Return (x, y) of the center of cell containing provided text 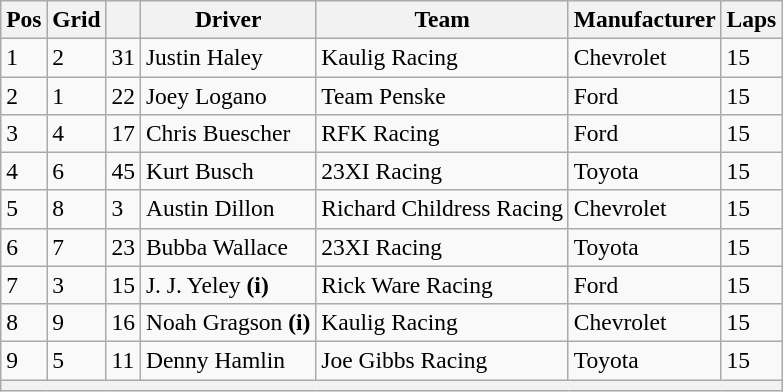
Driver (228, 19)
23 (123, 247)
Kurt Busch (228, 171)
Denny Hamlin (228, 360)
31 (123, 57)
Austin Dillon (228, 209)
Pos (24, 19)
Joe Gibbs Racing (442, 360)
Laps (752, 19)
Noah Gragson (i) (228, 322)
16 (123, 322)
22 (123, 95)
J. J. Yeley (i) (228, 285)
Team (442, 19)
Grid (76, 19)
17 (123, 133)
45 (123, 171)
Rick Ware Racing (442, 285)
RFK Racing (442, 133)
11 (123, 360)
Justin Haley (228, 57)
Bubba Wallace (228, 247)
Joey Logano (228, 95)
Richard Childress Racing (442, 209)
Manufacturer (644, 19)
Team Penske (442, 95)
Chris Buescher (228, 133)
